Find where the given text appears and provide that cell's center as (X, Y) coordinate. 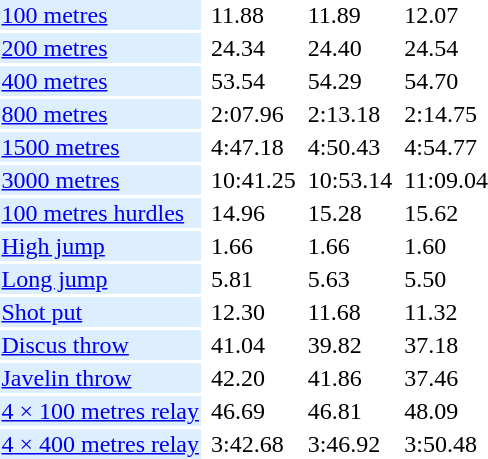
High jump (100, 246)
41.04 (253, 345)
5.63 (350, 279)
100 metres hurdles (100, 213)
14.96 (253, 213)
3:42.68 (253, 444)
54.29 (350, 81)
3:46.92 (350, 444)
1500 metres (100, 147)
53.54 (253, 81)
24.40 (350, 48)
Long jump (100, 279)
Shot put (100, 312)
46.81 (350, 411)
2:13.18 (350, 114)
10:41.25 (253, 180)
11.68 (350, 312)
400 metres (100, 81)
200 metres (100, 48)
15.28 (350, 213)
11.88 (253, 15)
12.30 (253, 312)
Discus throw (100, 345)
39.82 (350, 345)
24.34 (253, 48)
4 × 100 metres relay (100, 411)
41.86 (350, 378)
4:47.18 (253, 147)
800 metres (100, 114)
4:50.43 (350, 147)
46.69 (253, 411)
42.20 (253, 378)
2:07.96 (253, 114)
Javelin throw (100, 378)
10:53.14 (350, 180)
5.81 (253, 279)
11.89 (350, 15)
3000 metres (100, 180)
4 × 400 metres relay (100, 444)
100 metres (100, 15)
